Provide the [x, y] coordinate of the cell's center where the given text is located.  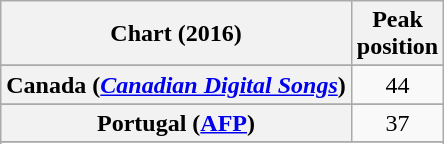
Chart (2016) [176, 34]
Canada (Canadian Digital Songs) [176, 85]
37 [397, 123]
44 [397, 85]
Peakposition [397, 34]
Portugal (AFP) [176, 123]
